Locate the cell with the specified text and output its [X, Y] center coordinate. 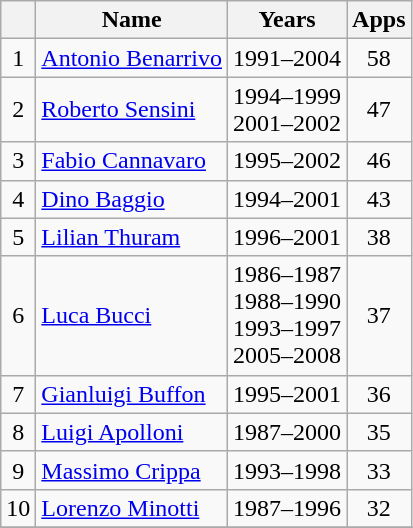
Massimo Crippa [132, 470]
58 [379, 58]
1993–1998 [288, 470]
Fabio Cannavaro [132, 161]
1996–2001 [288, 237]
1987–1996 [288, 508]
38 [379, 237]
10 [18, 508]
Lilian Thuram [132, 237]
47 [379, 110]
1986–19871988–19901993–19972005–2008 [288, 316]
37 [379, 316]
1 [18, 58]
1994–2001 [288, 199]
Antonio Benarrivo [132, 58]
Luca Bucci [132, 316]
33 [379, 470]
36 [379, 394]
32 [379, 508]
43 [379, 199]
1991–2004 [288, 58]
Years [288, 20]
Lorenzo Minotti [132, 508]
3 [18, 161]
46 [379, 161]
Name [132, 20]
5 [18, 237]
2 [18, 110]
Luigi Apolloni [132, 432]
Dino Baggio [132, 199]
4 [18, 199]
1987–2000 [288, 432]
1995–2001 [288, 394]
8 [18, 432]
7 [18, 394]
35 [379, 432]
Gianluigi Buffon [132, 394]
1994–19992001–2002 [288, 110]
9 [18, 470]
Apps [379, 20]
6 [18, 316]
1995–2002 [288, 161]
Roberto Sensini [132, 110]
